Capture the cell that displays the provided text and extract its (X, Y) central coordinate. 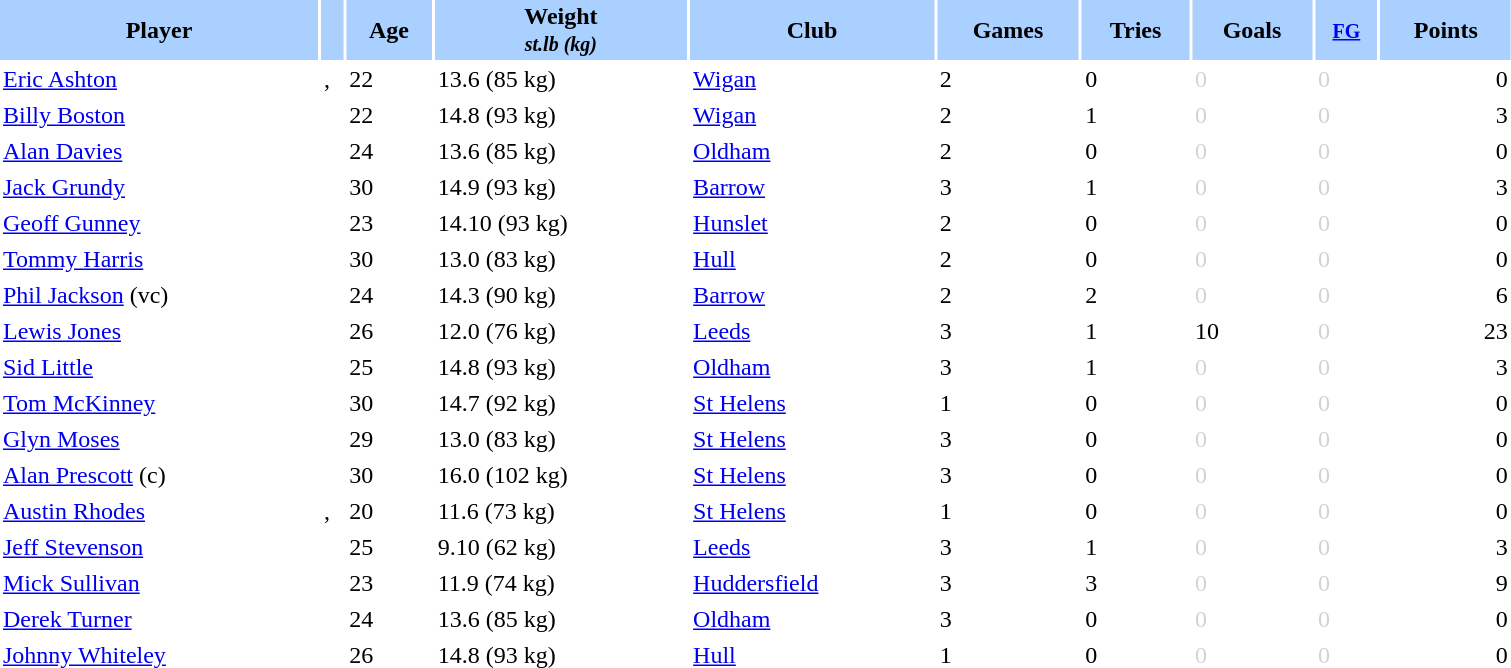
29 (388, 440)
Age (388, 30)
Tries (1136, 30)
10 (1252, 332)
Jeff Stevenson (159, 548)
Hunslet (812, 224)
20 (388, 512)
Alan Prescott (c) (159, 476)
14.7 (92 kg) (561, 404)
Alan Davies (159, 152)
Goals (1252, 30)
Tommy Harris (159, 260)
14.9 (93 kg) (561, 188)
Derek Turner (159, 620)
9.10 (62 kg) (561, 548)
14.10 (93 kg) (561, 224)
Geoff Gunney (159, 224)
12.0 (76 kg) (561, 332)
16.0 (102 kg) (561, 476)
Hull (812, 260)
FG (1346, 30)
Points (1446, 30)
9 (1446, 584)
Billy Boston (159, 116)
Sid Little (159, 368)
Glyn Moses (159, 440)
Huddersfield (812, 584)
6 (1446, 296)
Player (159, 30)
14.3 (90 kg) (561, 296)
Eric Ashton (159, 80)
Games (1008, 30)
Jack Grundy (159, 188)
Phil Jackson (vc) (159, 296)
Mick Sullivan (159, 584)
11.9 (74 kg) (561, 584)
Lewis Jones (159, 332)
26 (388, 332)
Club (812, 30)
Weightst.lb (kg) (561, 30)
Tom McKinney (159, 404)
11.6 (73 kg) (561, 512)
Austin Rhodes (159, 512)
